Return (x, y) of the center of cell containing provided text 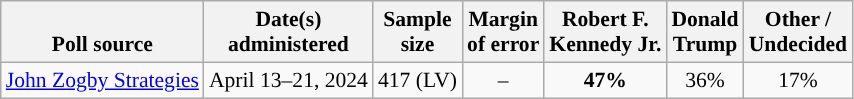
Samplesize (418, 32)
John Zogby Strategies (102, 80)
Robert F.Kennedy Jr. (605, 32)
417 (LV) (418, 80)
47% (605, 80)
Poll source (102, 32)
17% (798, 80)
Marginof error (503, 32)
April 13–21, 2024 (288, 80)
– (503, 80)
36% (704, 80)
Date(s)administered (288, 32)
DonaldTrump (704, 32)
Other /Undecided (798, 32)
